Capture the cell that displays the provided text and extract its [x, y] central coordinate. 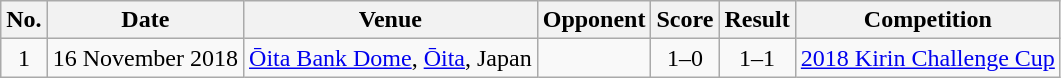
1–0 [685, 58]
16 November 2018 [145, 58]
Venue [391, 20]
Score [685, 20]
1–1 [757, 58]
Result [757, 20]
No. [24, 20]
Competition [928, 20]
Ōita Bank Dome, Ōita, Japan [391, 58]
Date [145, 20]
2018 Kirin Challenge Cup [928, 58]
1 [24, 58]
Opponent [594, 20]
